Search for the cell housing the specified text and yield its [X, Y] center coordinate. 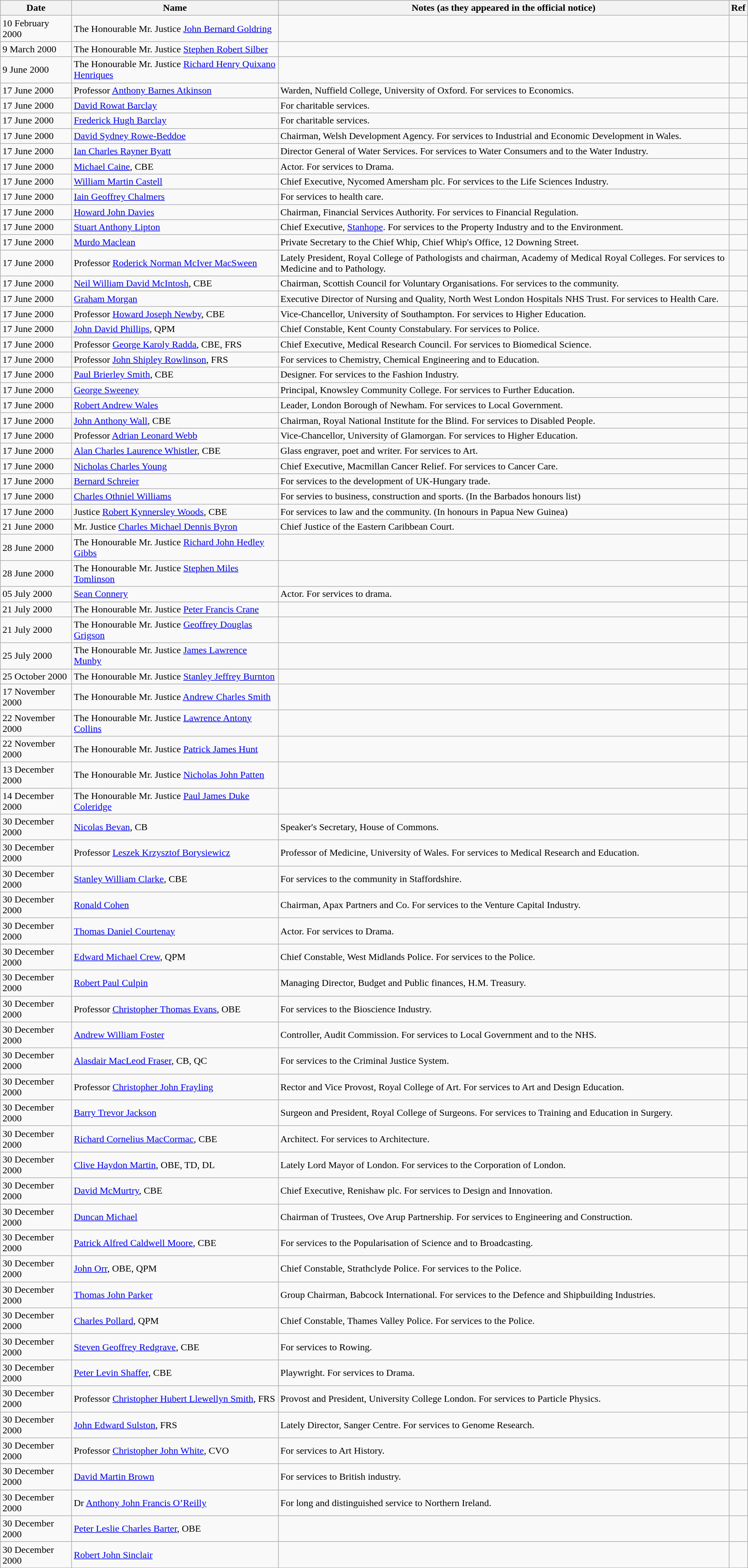
Lately Lord Mayor of London. For services to the Corporation of London. [503, 1165]
David McMurtry, CBE [175, 1190]
Neil William David McIntosh, CBE [175, 284]
Chief Constable, Strathclyde Police. For services to the Police. [503, 1269]
Private Secretary to the Chief Whip, Chief Whip's Office, 12 Downing Street. [503, 242]
Leader, London Borough of Newham. For services to Local Government. [503, 405]
Chief Executive, Renishaw plc. For services to Design and Innovation. [503, 1190]
Thomas John Parker [175, 1295]
Architect. For services to Architecture. [503, 1139]
Chief Executive, Macmillan Cancer Relief. For services to Cancer Care. [503, 466]
Chief Constable, Kent County Constabulary. For services to Police. [503, 329]
Edward Michael Crew, QPM [175, 957]
Chairman of Trustees, Ove Arup Partnership. For services to Engineering and Construction. [503, 1217]
David Martin Brown [175, 1477]
Designer. For services to the Fashion Industry. [503, 375]
The Honourable Mr. Justice Stephen Miles Tomlinson [175, 574]
The Honourable Mr. Justice Richard Henry Quixano Henriques [175, 70]
Professor Roderick Norman McIver MacSween [175, 263]
Nicolas Bevan, CB [175, 827]
9 June 2000 [36, 70]
Playwright. For services to Drama. [503, 1373]
For services to Rowing. [503, 1347]
Professor Christopher Thomas Evans, OBE [175, 1009]
Surgeon and President, Royal College of Surgeons. For services to Training and Education in Surgery. [503, 1113]
Professor Christopher John White, CVO [175, 1451]
Alasdair MacLeod Fraser, CB, QC [175, 1061]
Peter Leslie Charles Barter, OBE [175, 1528]
John David Phillips, QPM [175, 329]
Glass engraver, poet and writer. For services to Art. [503, 451]
Paul Brierley Smith, CBE [175, 375]
For services to the Popularisation of Science and to Broadcasting. [503, 1243]
For services to the Criminal Justice System. [503, 1061]
Iain Geoffrey Chalmers [175, 197]
Chief Executive, Medical Research Council. For services to Biomedical Science. [503, 344]
Clive Haydon Martin, OBE, TD, DL [175, 1165]
For services to health care. [503, 197]
Warden, Nuffield College, University of Oxford. For services to Economics. [503, 90]
For long and distinguished service to Northern Ireland. [503, 1503]
Provost and President, University College London. For services to Particle Physics. [503, 1399]
Peter Levin Shaffer, CBE [175, 1373]
Name [175, 8]
Chairman, Apax Partners and Co. For services to the Venture Capital Industry. [503, 905]
Principal, Knowsley Community College. For services to Further Education. [503, 390]
Professor John Shipley Rowlinson, FRS [175, 360]
9 March 2000 [36, 49]
Lately Director, Sanger Centre. For services to Genome Research. [503, 1425]
Professor Leszek Krzysztof Borysiewicz [175, 853]
Lately President, Royal College of Pathologists and chairman, Academy of Medical Royal Colleges. For services to Medicine and to Pathology. [503, 263]
Murdo Maclean [175, 242]
George Sweeney [175, 390]
Graham Morgan [175, 299]
Andrew William Foster [175, 1035]
Thomas Daniel Courtenay [175, 931]
Robert Andrew Wales [175, 405]
The Honourable Mr. Justice Nicholas John Patten [175, 775]
Robert Paul Culpin [175, 983]
Nicholas Charles Young [175, 466]
For services to the community in Staffordshire. [503, 879]
Richard Cornelius MacCormac, CBE [175, 1139]
The Honourable Mr. Justice John Bernard Goldring [175, 29]
Chief Executive, Nycomed Amersham plc. For services to the Life Sciences Industry. [503, 181]
For servies to business, construction and sports. (In the Barbados honours list) [503, 497]
The Honourable Mr. Justice Richard John Hedley Gibbs [175, 547]
The Honourable Mr. Justice Geoffrey Douglas Grigson [175, 630]
25 July 2000 [36, 656]
William Martin Castell [175, 181]
The Honourable Mr. Justice Stephen Robert Silber [175, 49]
Alan Charles Laurence Whistler, CBE [175, 451]
John Anthony Wall, CBE [175, 420]
Professor Adrian Leonard Webb [175, 435]
Mr. Justice Charles Michael Dennis Byron [175, 527]
For services to Art History. [503, 1451]
Dr Anthony John Francis O’Reilly [175, 1503]
John Orr, OBE, QPM [175, 1269]
David Sydney Rowe-Beddoe [175, 136]
Stuart Anthony Lipton [175, 227]
Chairman, Royal National Institute for the Blind. For services to Disabled People. [503, 420]
Vice-Chancellor, University of Southampton. For services to Higher Education. [503, 314]
Director General of Water Services. For services to Water Consumers and to the Water Industry. [503, 151]
14 December 2000 [36, 801]
Actor. For services to drama. [503, 594]
Duncan Michael [175, 1217]
Justice Robert Kynnersley Woods, CBE [175, 512]
Chief Justice of the Eastern Caribbean Court. [503, 527]
13 December 2000 [36, 775]
Robert John Sinclair [175, 1555]
Ronald Cohen [175, 905]
Notes (as they appeared in the official notice) [503, 8]
Date [36, 8]
Managing Director, Budget and Public finances, H.M. Treasury. [503, 983]
Patrick Alfred Caldwell Moore, CBE [175, 1243]
Professor of Medicine, University of Wales. For services to Medical Research and Education. [503, 853]
Professor Howard Joseph Newby, CBE [175, 314]
The Honourable Mr. Justice Patrick James Hunt [175, 749]
Professor George Karoly Radda, CBE, FRS [175, 344]
Charles Pollard, QPM [175, 1321]
17 November 2000 [36, 697]
Chief Constable, West Midlands Police. For services to the Police. [503, 957]
21 June 2000 [36, 527]
Chairman, Scottish Council for Voluntary Organisations. For services to the community. [503, 284]
Stanley William Clarke, CBE [175, 879]
Howard John Davies [175, 212]
For services to law and the community. (In honours in Papua New Guinea) [503, 512]
Chief Constable, Thames Valley Police. For services to the Police. [503, 1321]
The Honourable Mr. Justice Andrew Charles Smith [175, 697]
Chairman, Welsh Development Agency. For services to Industrial and Economic Development in Wales. [503, 136]
The Honourable Mr. Justice Peter Francis Crane [175, 609]
Steven Geoffrey Redgrave, CBE [175, 1347]
Frederick Hugh Barclay [175, 121]
David Rowat Barclay [175, 105]
Rector and Vice Provost, Royal College of Art. For services to Art and Design Education. [503, 1087]
John Edward Sulston, FRS [175, 1425]
05 July 2000 [36, 594]
Professor Anthony Barnes Atkinson [175, 90]
The Honourable Mr. Justice Stanley Jeffrey Burnton [175, 676]
Sean Connery [175, 594]
25 October 2000 [36, 676]
For services to the development of UK-Hungary trade. [503, 481]
Controller, Audit Commission. For services to Local Government and to the NHS. [503, 1035]
For services to British industry. [503, 1477]
Speaker's Secretary, House of Commons. [503, 827]
Vice-Chancellor, University of Glamorgan. For services to Higher Education. [503, 435]
Professor Christopher Hubert Llewellyn Smith, FRS [175, 1399]
Professor Christopher John Frayling [175, 1087]
For services to the Bioscience Industry. [503, 1009]
Charles Othniel Williams [175, 497]
For services to Chemistry, Chemical Engineering and to Education. [503, 360]
10 February 2000 [36, 29]
Michael Caine, CBE [175, 166]
Ian Charles Rayner Byatt [175, 151]
Bernard Schreier [175, 481]
Chief Executive, Stanhope. For services to the Property Industry and to the Environment. [503, 227]
Barry Trevor Jackson [175, 1113]
Group Chairman, Babcock International. For services to the Defence and Shipbuilding Industries. [503, 1295]
Executive Director of Nursing and Quality, North West London Hospitals NHS Trust. For services to Health Care. [503, 299]
Chairman, Financial Services Authority. For services to Financial Regulation. [503, 212]
Ref [738, 8]
The Honourable Mr. Justice Paul James Duke Coleridge [175, 801]
The Honourable Mr. Justice James Lawrence Munby [175, 656]
The Honourable Mr. Justice Lawrence Antony Collins [175, 723]
